Provide the (X, Y) coordinate of the cell's center where the given text is located.  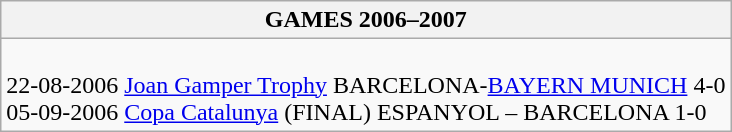
GAMES 2006–2007 (366, 20)
22-08-2006 Joan Gamper Trophy BARCELONA-BAYERN MUNICH 4-005-09-2006 Copa Catalunya (FINAL) ESPANYOL – BARCELONA 1-0 (366, 85)
